Identify which cell holds the provided text, then report its [X, Y] central coordinate. 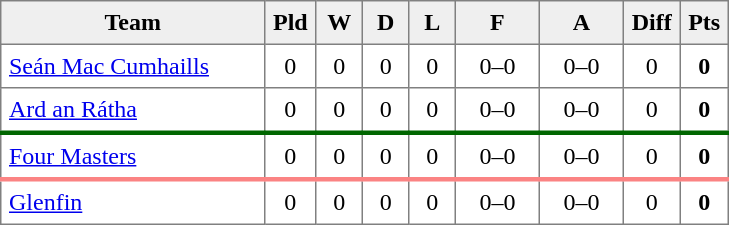
Pts [704, 23]
Four Masters [133, 156]
L [432, 23]
Team [133, 23]
W [339, 23]
A [581, 23]
Glenfin [133, 202]
D [385, 23]
Pld [290, 23]
Seán Mac Cumhaills [133, 66]
F [497, 23]
Ard an Rátha [133, 110]
Diff [651, 23]
